Locate the cell with the specified text and output its [x, y] center coordinate. 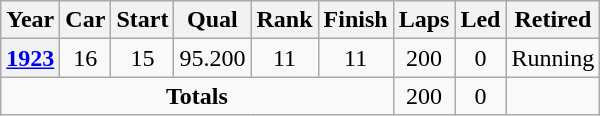
15 [142, 58]
Qual [212, 20]
Retired [553, 20]
Running [553, 58]
Year [30, 20]
Totals [197, 96]
Car [86, 20]
16 [86, 58]
Finish [356, 20]
Start [142, 20]
95.200 [212, 58]
Rank [284, 20]
1923 [30, 58]
Led [480, 20]
Laps [424, 20]
